Search for the cell housing the specified text and yield its [x, y] center coordinate. 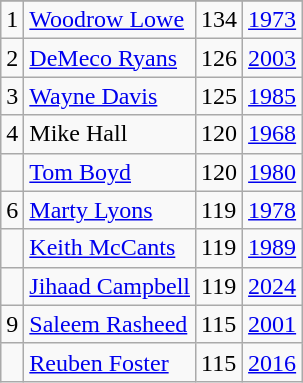
126 [220, 58]
1968 [272, 134]
1973 [272, 20]
9 [12, 324]
Saleem Rasheed [110, 324]
1980 [272, 172]
1989 [272, 248]
Woodrow Lowe [110, 20]
Mike Hall [110, 134]
2001 [272, 324]
DeMeco Ryans [110, 58]
4 [12, 134]
1978 [272, 210]
2003 [272, 58]
Keith McCants [110, 248]
1985 [272, 96]
Reuben Foster [110, 362]
3 [12, 96]
2 [12, 58]
2024 [272, 286]
Wayne Davis [110, 96]
Jihaad Campbell [110, 286]
Marty Lyons [110, 210]
Tom Boyd [110, 172]
125 [220, 96]
1 [12, 20]
134 [220, 20]
6 [12, 210]
2016 [272, 362]
